Return (x, y) of the center of cell containing provided text 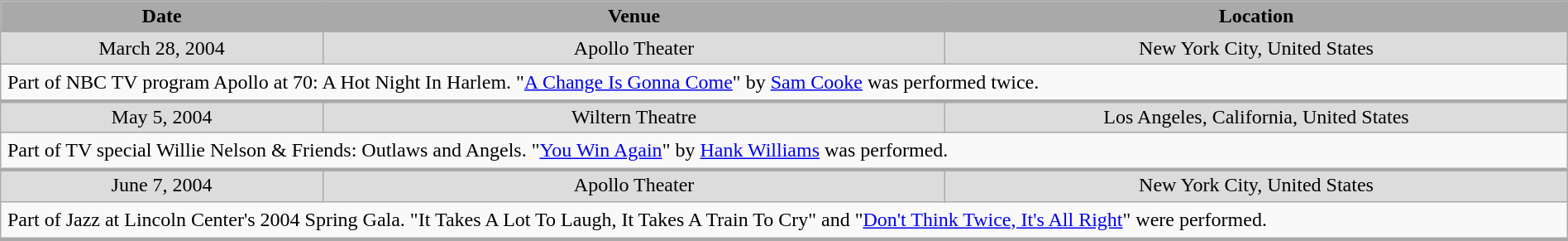
Date (162, 17)
Los Angeles, California, United States (1256, 117)
Location (1256, 17)
Part of TV special Willie Nelson & Friends: Outlaws and Angels. "You Win Again" by Hank Williams was performed. (784, 151)
June 7, 2004 (162, 186)
Wiltern Theatre (633, 117)
Part of NBC TV program Apollo at 70: A Hot Night In Harlem. "A Change Is Gonna Come" by Sam Cooke was performed twice. (784, 83)
March 28, 2004 (162, 48)
Venue (633, 17)
May 5, 2004 (162, 117)
